Provide the [X, Y] coordinate of the cell's center where the given text is located.  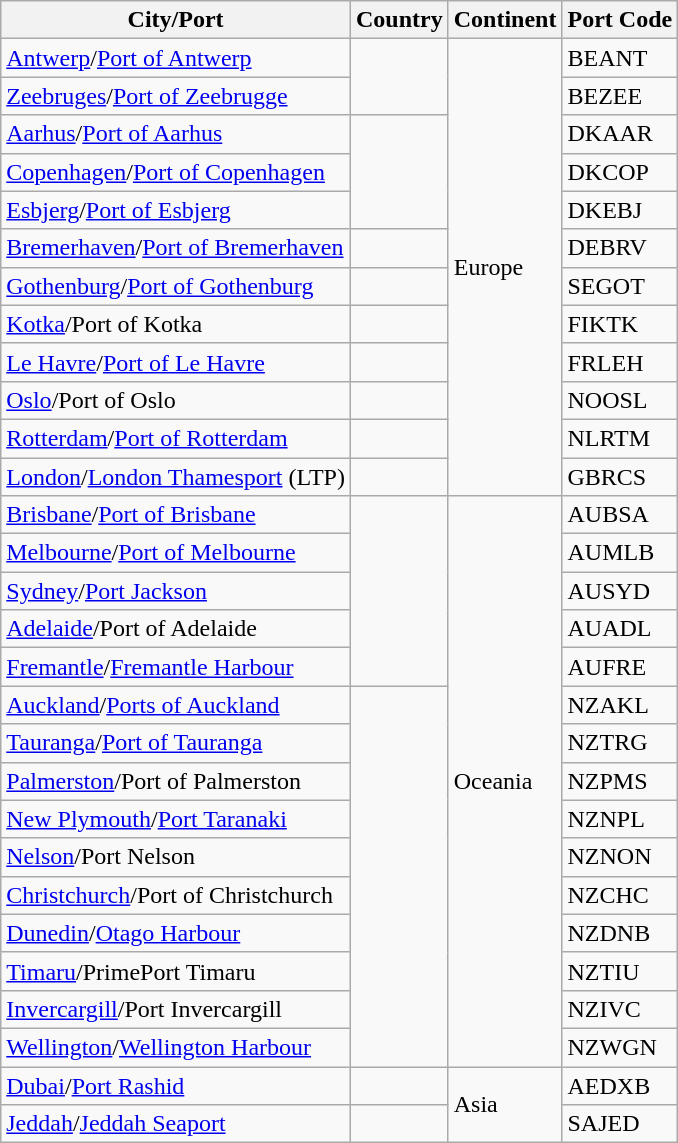
SEGOT [620, 286]
Sydney/Port Jackson [176, 591]
Jeddah/Jeddah Seaport [176, 1124]
NZTRG [620, 743]
Fremantle/Fremantle Harbour [176, 667]
NZTIU [620, 971]
NZPMS [620, 781]
AEDXB [620, 1085]
Asia [505, 1104]
FIKTK [620, 324]
DKCOP [620, 172]
Oslo/Port of Oslo [176, 400]
Brisbane/Port of Brisbane [176, 515]
NZDNB [620, 933]
NZWGN [620, 1047]
Christchurch/Port of Christchurch [176, 895]
London/London Thamesport (LTP) [176, 477]
Dunedin/Otago Harbour [176, 933]
Melbourne/Port of Melbourne [176, 553]
Continent [505, 20]
Europe [505, 268]
FRLEH [620, 362]
Gothenburg/Port of Gothenburg [176, 286]
NZIVC [620, 1009]
New Plymouth/Port Taranaki [176, 819]
Timaru/PrimePort Timaru [176, 971]
Copenhagen/Port of Copenhagen [176, 172]
Bremerhaven/Port of Bremerhaven [176, 248]
Le Havre/Port of Le Havre [176, 362]
BEANT [620, 58]
NOOSL [620, 400]
Antwerp/Port of Antwerp [176, 58]
BEZEE [620, 96]
Zeebruges/Port of Zeebrugge [176, 96]
NLRTM [620, 438]
Esbjerg/Port of Esbjerg [176, 210]
Kotka/Port of Kotka [176, 324]
Invercargill/Port Invercargill [176, 1009]
AUSYD [620, 591]
Auckland/Ports of Auckland [176, 705]
AUBSA [620, 515]
Country [399, 20]
Dubai/Port Rashid [176, 1085]
NZCHC [620, 895]
Oceania [505, 782]
Palmerston/Port of Palmerston [176, 781]
Rotterdam/Port of Rotterdam [176, 438]
NZNPL [620, 819]
DEBRV [620, 248]
AUADL [620, 629]
Aarhus/Port of Aarhus [176, 134]
Tauranga/Port of Tauranga [176, 743]
AUFRE [620, 667]
DKEBJ [620, 210]
GBRCS [620, 477]
Port Code [620, 20]
Adelaide/Port of Adelaide [176, 629]
NZAKL [620, 705]
NZNON [620, 857]
Wellington/Wellington Harbour [176, 1047]
City/Port [176, 20]
AUMLB [620, 553]
SAJED [620, 1124]
Nelson/Port Nelson [176, 857]
DKAAR [620, 134]
